Identify which cell holds the provided text, then report its (x, y) central coordinate. 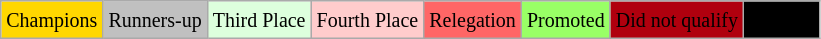
Relegation (473, 20)
Champions (52, 20)
Fourth Place (368, 20)
Did not qualify (676, 20)
not held (781, 20)
Runners-up (155, 20)
Third Place (259, 20)
Promoted (566, 20)
